From the cell containing the given text, extract its center point as (X, Y) coordinate. 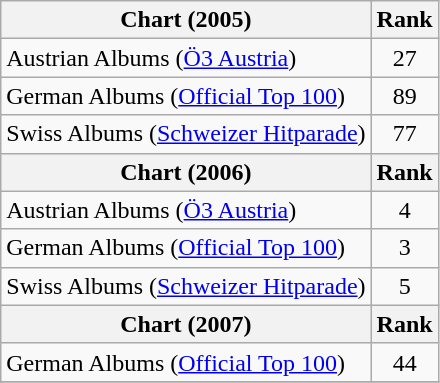
77 (404, 134)
4 (404, 210)
Chart (2006) (186, 172)
5 (404, 286)
27 (404, 58)
3 (404, 248)
44 (404, 362)
Chart (2007) (186, 324)
89 (404, 96)
Chart (2005) (186, 20)
